From the cell containing the given text, extract its center point as (x, y) coordinate. 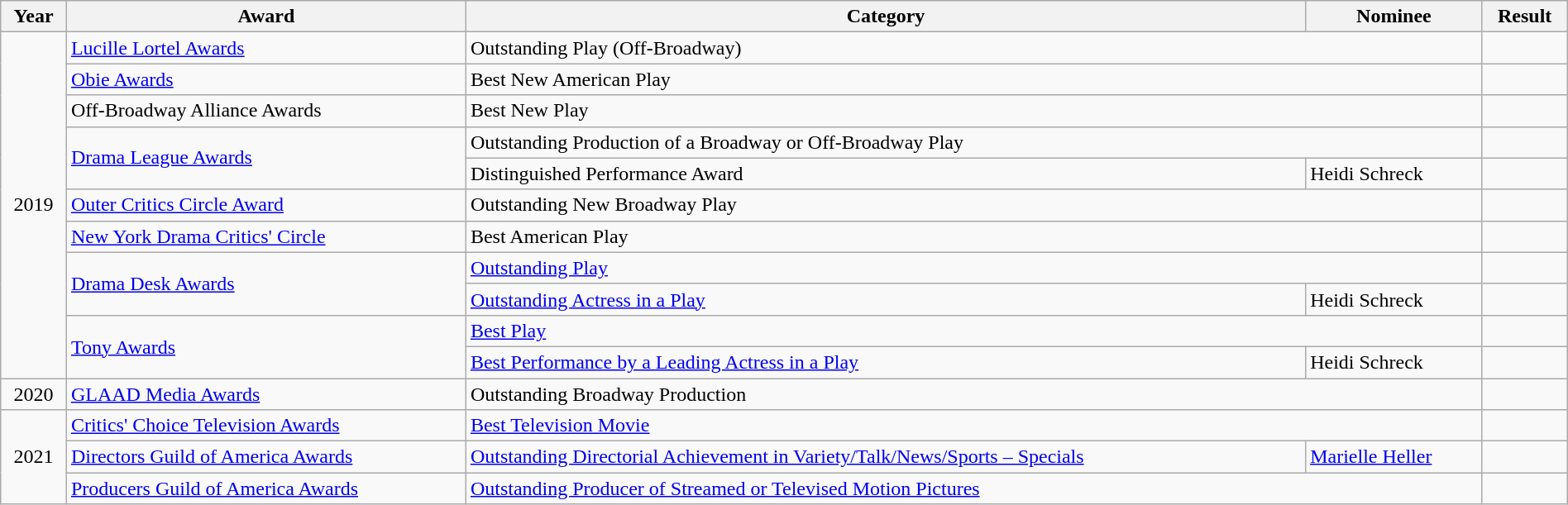
Critics' Choice Television Awards (266, 426)
Best Television Movie (974, 426)
Off-Broadway Alliance Awards (266, 111)
Lucille Lortel Awards (266, 48)
Obie Awards (266, 79)
Outstanding Play (Off-Broadway) (974, 48)
Outstanding Broadway Production (974, 394)
Year (34, 17)
Best New Play (974, 111)
GLAAD Media Awards (266, 394)
Category (885, 17)
Directors Guild of America Awards (266, 457)
Distinguished Performance Award (885, 174)
New York Drama Critics' Circle (266, 236)
Outstanding Production of a Broadway or Off-Broadway Play (974, 142)
Drama League Awards (266, 158)
Nominee (1394, 17)
Outstanding Actress in a Play (885, 299)
Drama Desk Awards (266, 283)
Outstanding Producer of Streamed or Televised Motion Pictures (974, 488)
Marielle Heller (1394, 457)
Producers Guild of America Awards (266, 488)
Best American Play (974, 236)
Best Performance by a Leading Actress in a Play (885, 362)
Best New American Play (974, 79)
Outstanding New Broadway Play (974, 205)
Tony Awards (266, 346)
2021 (34, 457)
Result (1525, 17)
2020 (34, 394)
Outer Critics Circle Award (266, 205)
Best Play (974, 331)
Outstanding Directorial Achievement in Variety/Talk/News/Sports – Specials (885, 457)
Outstanding Play (974, 268)
Award (266, 17)
2019 (34, 205)
